Return the [X, Y] coordinate for the center point of the cell that contains the specified text.  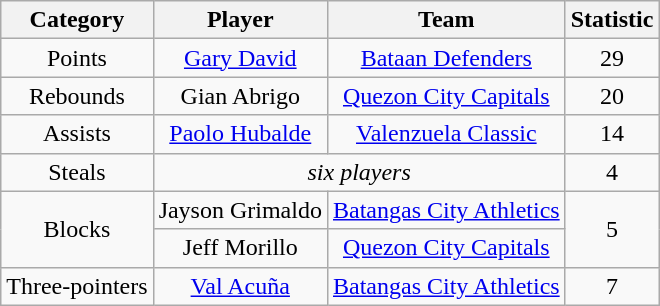
Val Acuña [240, 286]
Gian Abrigo [240, 96]
7 [612, 286]
Three-pointers [77, 286]
Steals [77, 172]
Bataan Defenders [446, 58]
Jayson Grimaldo [240, 210]
Gary David [240, 58]
Team [446, 20]
Rebounds [77, 96]
Statistic [612, 20]
Points [77, 58]
5 [612, 229]
Jeff Morillo [240, 248]
Paolo Hubalde [240, 134]
20 [612, 96]
six players [359, 172]
Player [240, 20]
14 [612, 134]
4 [612, 172]
Blocks [77, 229]
29 [612, 58]
Valenzuela Classic [446, 134]
Assists [77, 134]
Category [77, 20]
